From the cell containing the given text, extract its center point as (x, y) coordinate. 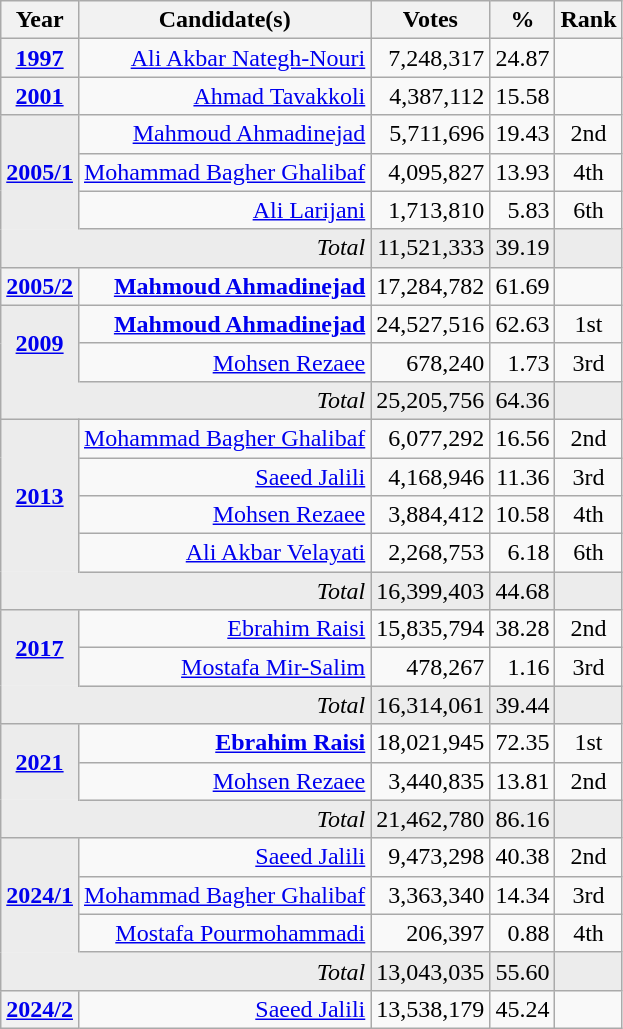
39.44 (522, 705)
13.81 (522, 781)
Ali Akbar Velayati (224, 553)
3,884,412 (430, 515)
18,021,945 (430, 743)
16,399,403 (430, 591)
16,314,061 (430, 705)
5,711,696 (430, 134)
24.87 (522, 58)
13,538,179 (430, 1009)
16.56 (522, 438)
4,095,827 (430, 172)
2017 (40, 648)
2024/2 (40, 1009)
64.36 (522, 400)
3,440,835 (430, 781)
1.73 (522, 362)
6.18 (522, 553)
61.69 (522, 286)
2009 (40, 343)
6,077,292 (430, 438)
72.35 (522, 743)
1,713,810 (430, 210)
478,267 (430, 667)
17,284,782 (430, 286)
10.58 (522, 515)
4,168,946 (430, 477)
25,205,756 (430, 400)
21,462,780 (430, 819)
2001 (40, 96)
% (522, 20)
Mostafa Pourmohammadi (224, 933)
5.83 (522, 210)
Rank (588, 20)
13.93 (522, 172)
2024/1 (40, 895)
206,397 (430, 933)
678,240 (430, 362)
24,527,516 (430, 324)
Candidate(s) (224, 20)
0.88 (522, 933)
40.38 (522, 857)
55.60 (522, 971)
Year (40, 20)
Votes (430, 20)
45.24 (522, 1009)
2,268,753 (430, 553)
Mostafa Mir-Salim (224, 667)
13,043,035 (430, 971)
15,835,794 (430, 629)
9,473,298 (430, 857)
38.28 (522, 629)
2013 (40, 495)
2005/2 (40, 286)
7,248,317 (430, 58)
3,363,340 (430, 895)
11.36 (522, 477)
2005/1 (40, 172)
15.58 (522, 96)
44.68 (522, 591)
1997 (40, 58)
14.34 (522, 895)
1.16 (522, 667)
2021 (40, 762)
39.19 (522, 248)
19.43 (522, 134)
Ali Larijani (224, 210)
4,387,112 (430, 96)
Ali Akbar Nategh-Nouri (224, 58)
62.63 (522, 324)
Ahmad Tavakkoli (224, 96)
86.16 (522, 819)
11,521,333 (430, 248)
